From the cell containing the given text, extract its center point as (X, Y) coordinate. 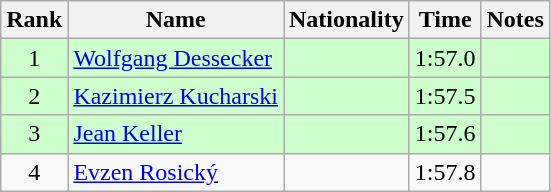
1:57.8 (445, 172)
Rank (34, 20)
3 (34, 134)
4 (34, 172)
1 (34, 58)
1:57.0 (445, 58)
Wolfgang Dessecker (176, 58)
Nationality (347, 20)
2 (34, 96)
Name (176, 20)
Evzen Rosický (176, 172)
Kazimierz Kucharski (176, 96)
1:57.6 (445, 134)
Notes (515, 20)
Jean Keller (176, 134)
Time (445, 20)
1:57.5 (445, 96)
